Find where the given text appears and provide that cell's center as (x, y) coordinate. 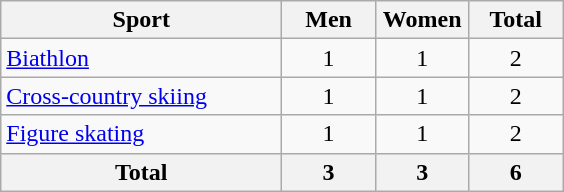
Figure skating (142, 134)
Men (329, 20)
Sport (142, 20)
6 (516, 172)
Women (422, 20)
Biathlon (142, 58)
Cross-country skiing (142, 96)
